Return the [x, y] coordinate for the center point of the cell that contains the specified text.  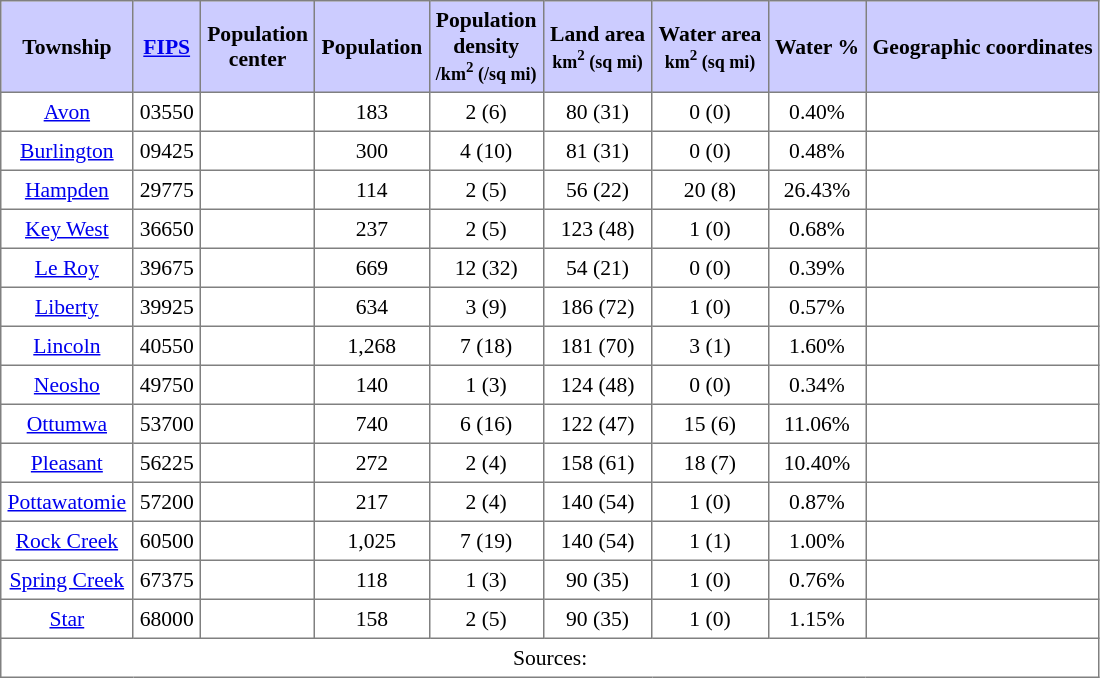
124 (48) [597, 384]
12 (32) [486, 268]
634 [372, 306]
1.60% [817, 346]
1.15% [817, 618]
300 [372, 150]
Rock Creek [67, 540]
56 (22) [597, 190]
Pottawatomie [67, 502]
Key West [67, 228]
60500 [166, 540]
183 [372, 112]
217 [372, 502]
Populationdensity/km2 (/sq mi) [486, 47]
80 (31) [597, 112]
Lincoln [67, 346]
10.40% [817, 462]
118 [372, 580]
20 (8) [710, 190]
0.39% [817, 268]
18 (7) [710, 462]
29775 [166, 190]
26.43% [817, 190]
15 (6) [710, 424]
1 (1) [710, 540]
158 (61) [597, 462]
Population [372, 47]
0.34% [817, 384]
114 [372, 190]
Township [67, 47]
3 (1) [710, 346]
237 [372, 228]
186 (72) [597, 306]
4 (10) [486, 150]
Land areakm2 (sq mi) [597, 47]
Burlington [67, 150]
740 [372, 424]
0.87% [817, 502]
Liberty [67, 306]
0.48% [817, 150]
49750 [166, 384]
57200 [166, 502]
0.57% [817, 306]
122 (47) [597, 424]
Geographic coordinates [983, 47]
40550 [166, 346]
Pleasant [67, 462]
7 (19) [486, 540]
3 (9) [486, 306]
53700 [166, 424]
1,268 [372, 346]
Star [67, 618]
181 (70) [597, 346]
0.76% [817, 580]
140 [372, 384]
272 [372, 462]
2 (6) [486, 112]
FIPS [166, 47]
81 (31) [597, 150]
Ottumwa [67, 424]
6 (16) [486, 424]
Populationcenter [257, 47]
67375 [166, 580]
Avon [67, 112]
09425 [166, 150]
Sources: [550, 658]
Water areakm2 (sq mi) [710, 47]
7 (18) [486, 346]
39925 [166, 306]
Hampden [67, 190]
36650 [166, 228]
1.00% [817, 540]
Neosho [67, 384]
56225 [166, 462]
1,025 [372, 540]
03550 [166, 112]
Le Roy [67, 268]
54 (21) [597, 268]
39675 [166, 268]
0.68% [817, 228]
123 (48) [597, 228]
669 [372, 268]
68000 [166, 618]
Spring Creek [67, 580]
0.40% [817, 112]
11.06% [817, 424]
Water % [817, 47]
158 [372, 618]
